Search for the cell housing the specified text and yield its (X, Y) center coordinate. 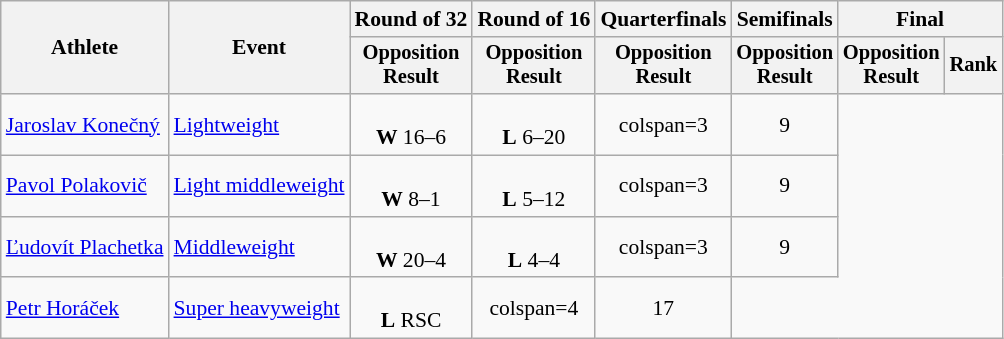
Middleweight (260, 248)
Event (260, 48)
L 6–20 (534, 124)
Lightweight (260, 124)
Semifinals (784, 19)
Athlete (85, 48)
W 20–4 (412, 248)
17 (663, 308)
colspan=4 (534, 308)
Super heavyweight (260, 308)
Final (920, 19)
Ľudovít Plachetka (85, 248)
Pavol Polakovič (85, 186)
Jaroslav Konečný (85, 124)
Light middleweight (260, 186)
Petr Horáček (85, 308)
Rank (974, 66)
Round of 16 (534, 19)
Round of 32 (412, 19)
L 4–4 (534, 248)
W 16–6 (412, 124)
W 8–1 (412, 186)
Quarterfinals (663, 19)
L RSC (412, 308)
L 5–12 (534, 186)
